Return (X, Y) of the center of cell containing provided text 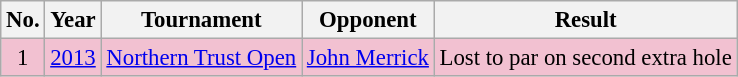
John Merrick (368, 58)
Opponent (368, 20)
Northern Trust Open (201, 58)
Lost to par on second extra hole (586, 58)
Result (586, 20)
2013 (73, 58)
No. (23, 20)
Year (73, 20)
Tournament (201, 20)
1 (23, 58)
